Scan for the cell matching the given text and deliver its (X, Y) coordinate at center. 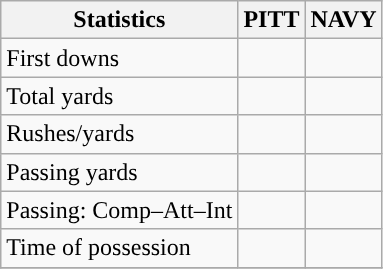
Passing yards (120, 172)
Statistics (120, 20)
NAVY (344, 20)
Passing: Comp–Att–Int (120, 210)
Total yards (120, 96)
Rushes/yards (120, 134)
PITT (272, 20)
First downs (120, 58)
Time of possession (120, 248)
